Return the [X, Y] coordinate for the center point of the cell that contains the specified text.  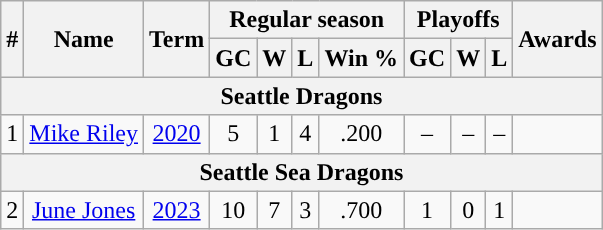
4 [306, 134]
Name [84, 39]
7 [274, 210]
.200 [362, 134]
2023 [177, 210]
0 [468, 210]
# [12, 39]
Seattle Sea Dragons [302, 172]
2 [12, 210]
Mike Riley [84, 134]
.700 [362, 210]
June Jones [84, 210]
Regular season [307, 20]
Term [177, 39]
Awards [558, 39]
5 [234, 134]
Playoffs [458, 20]
10 [234, 210]
Win % [362, 58]
2020 [177, 134]
Seattle Dragons [302, 96]
3 [306, 210]
